From the cell containing the given text, extract its center point as [x, y] coordinate. 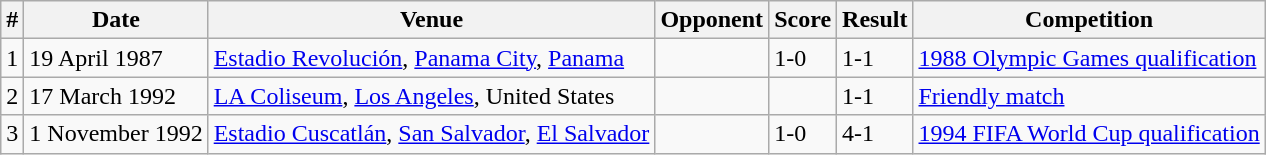
Estadio Cuscatlán, San Salvador, El Salvador [432, 134]
19 April 1987 [116, 58]
17 March 1992 [116, 96]
Score [803, 20]
2 [12, 96]
Opponent [712, 20]
1 November 1992 [116, 134]
1994 FIFA World Cup qualification [1089, 134]
Result [875, 20]
Estadio Revolución, Panama City, Panama [432, 58]
Competition [1089, 20]
Venue [432, 20]
1 [12, 58]
4-1 [875, 134]
3 [12, 134]
Date [116, 20]
LA Coliseum, Los Angeles, United States [432, 96]
1988 Olympic Games qualification [1089, 58]
# [12, 20]
Friendly match [1089, 96]
